Identify which cell holds the provided text, then report its [x, y] central coordinate. 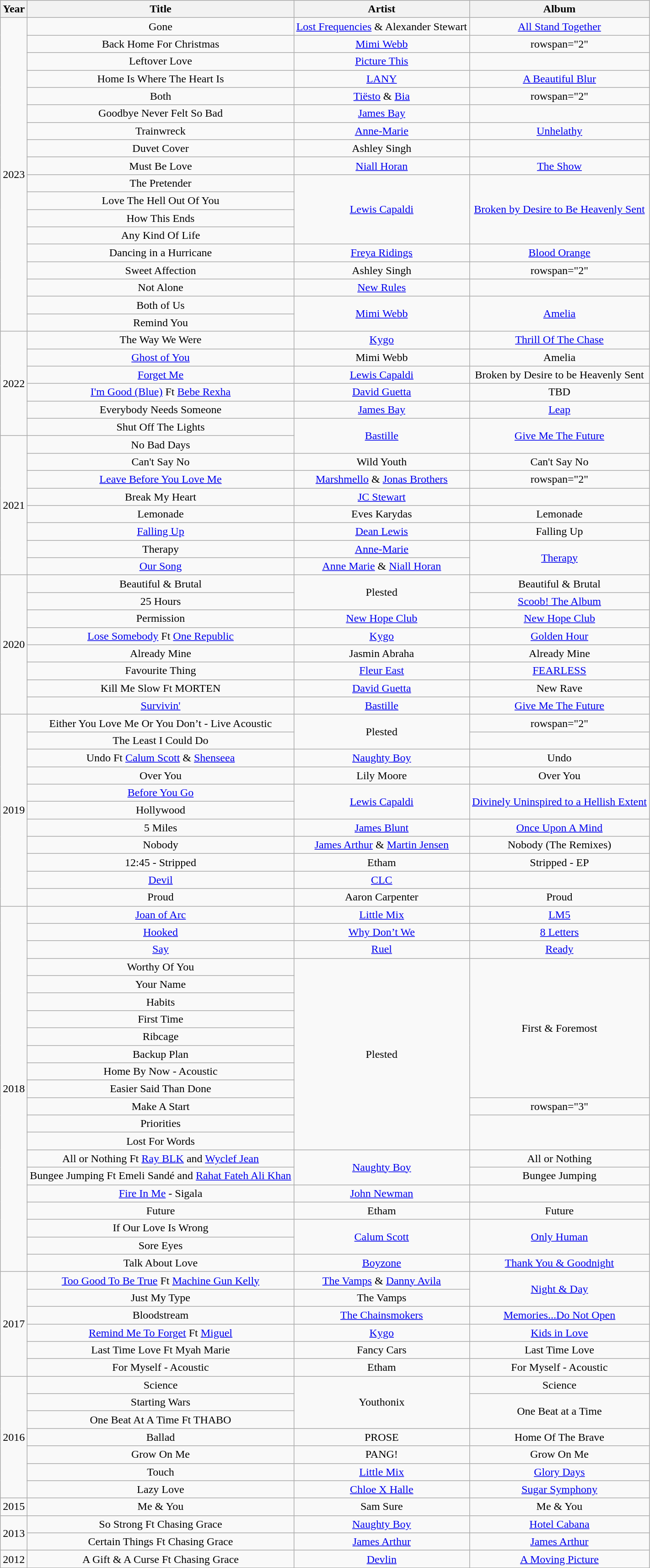
Home By Now - Acoustic [161, 1072]
Chloe X Halle [381, 1489]
The Pretender [161, 183]
The Vamps [381, 1298]
Trainwreck [161, 131]
Both of Us [161, 305]
Hollywood [161, 810]
PANG! [381, 1455]
Back Home For Christmas [161, 44]
Undo [559, 758]
Nobody [161, 845]
Kill Me Slow Ft MORTEN [161, 688]
Nobody (The Remixes) [559, 845]
Hooked [161, 932]
2023 [14, 175]
Title [161, 9]
Remind You [161, 323]
2017 [14, 1324]
Hotel Cabana [559, 1524]
Broken by Desire to be Heavenly Sent [559, 375]
Home Is Where The Heart Is [161, 79]
Survivin' [161, 706]
Last Time Love Ft Myah Marie [161, 1350]
12:45 - Stripped [161, 862]
FEARLESS [559, 671]
Blood Orange [559, 253]
Habits [161, 1002]
Either You Love Me Or You Don’t - Live Acoustic [161, 723]
Lose Somebody Ft One Republic [161, 636]
Lily Moore [381, 776]
Any Kind Of Life [161, 236]
Easier Said Than Done [161, 1089]
Permission [161, 619]
Sweet Affection [161, 270]
Lazy Love [161, 1489]
Backup Plan [161, 1054]
25 Hours [161, 601]
Priorities [161, 1124]
So Strong Ft Chasing Grace [161, 1524]
Lost Frequencies & Alexander Stewart [381, 27]
LM5 [559, 915]
Ribcage [161, 1036]
Eves Karydas [381, 514]
Shut Off The Lights [161, 427]
Bungee Jumping [559, 1176]
Once Upon A Mind [559, 828]
Last Time Love [559, 1350]
Niall Horan [381, 166]
Bloodstream [161, 1315]
Our Song [161, 566]
2019 [14, 810]
JC Stewart [381, 496]
No Bad Days [161, 444]
2016 [14, 1437]
Everybody Needs Someone [161, 410]
2022 [14, 383]
Artist [381, 9]
Golden Hour [559, 636]
Make A Start [161, 1106]
Tiësto & Bia [381, 96]
If Our Love Is Wrong [161, 1228]
Dancing in a Hurricane [161, 253]
First & Foremost [559, 1028]
Anne Marie & Niall Horan [381, 566]
All Stand Together [559, 27]
Leap [559, 410]
Love The Hell Out Of You [161, 200]
2021 [14, 505]
Fancy Cars [381, 1350]
LANY [381, 79]
Before You Go [161, 793]
Lost For Words [161, 1141]
One Beat At A Time Ft THABO [161, 1420]
Broken by Desire to Be Heavenly Sent [559, 209]
2020 [14, 645]
Remind Me To Forget Ft Miguel [161, 1333]
8 Letters [559, 932]
Not Alone [161, 288]
Devlin [381, 1559]
A Beautiful Blur [559, 79]
Fleur East [381, 671]
Album [559, 9]
Undo Ft Calum Scott & Shenseea [161, 758]
Aaron Carpenter [381, 897]
The Vamps & Danny Avila [381, 1280]
Glory Days [559, 1472]
A Moving Picture [559, 1559]
Must Be Love [161, 166]
The Way We Were [161, 340]
Both [161, 96]
2012 [14, 1559]
Only Human [559, 1237]
Just My Type [161, 1298]
The Chainsmokers [381, 1315]
I'm Good (Blue) Ft Bebe Rexha [161, 392]
Night & Day [559, 1289]
The Least I Could Do [161, 740]
Say [161, 949]
One Beat at a Time [559, 1411]
rowspan="3" [559, 1106]
Youthonix [381, 1402]
A Gift & A Curse Ft Chasing Grace [161, 1559]
Break My Heart [161, 496]
Forget Me [161, 375]
Worthy Of You [161, 967]
New Rules [381, 288]
Touch [161, 1472]
Home Of The Brave [559, 1437]
Jasmin Abraha [381, 653]
Sugar Symphony [559, 1489]
Duvet Cover [161, 148]
Bungee Jumping Ft Emeli Sandé and Rahat Fateh Ali Khan [161, 1176]
James Arthur & Martin Jensen [381, 845]
Joan of Arc [161, 915]
Devil [161, 880]
Ruel [381, 949]
Favourite Thing [161, 671]
Wild Youth [381, 462]
Ballad [161, 1437]
CLC [381, 880]
Memories...Do Not Open [559, 1315]
Fire In Me - Sigala [161, 1193]
How This Ends [161, 218]
Gone [161, 27]
Stripped - EP [559, 862]
Calum Scott [381, 1237]
Leftover Love [161, 61]
2018 [14, 1089]
Dean Lewis [381, 532]
James Blunt [381, 828]
Freya Ridings [381, 253]
2015 [14, 1507]
Ghost of You [161, 357]
Boyzone [381, 1263]
2013 [14, 1533]
Leave Before You Love Me [161, 479]
Thrill Of The Chase [559, 340]
Too Good To Be True Ft Machine Gun Kelly [161, 1280]
The Show [559, 166]
Why Don’t We [381, 932]
Certain Things Ft Chasing Grace [161, 1541]
Divinely Uninspired to a Hellish Extent [559, 802]
5 Miles [161, 828]
Year [14, 9]
Kids in Love [559, 1333]
TBD [559, 392]
Starting Wars [161, 1402]
Talk About Love [161, 1263]
All or Nothing Ft Ray BLK and Wyclef Jean [161, 1158]
PROSE [381, 1437]
Sam Sure [381, 1507]
John Newman [381, 1193]
Unhelathy [559, 131]
Sore Eyes [161, 1245]
All or Nothing [559, 1158]
First Time [161, 1019]
Ready [559, 949]
Goodbye Never Felt So Bad [161, 113]
Your Name [161, 984]
New Rave [559, 688]
Picture This [381, 61]
Scoob! The Album [559, 601]
Marshmello & Jonas Brothers [381, 479]
Thank You & Goodnight [559, 1263]
